Capture the cell that displays the provided text and extract its (X, Y) central coordinate. 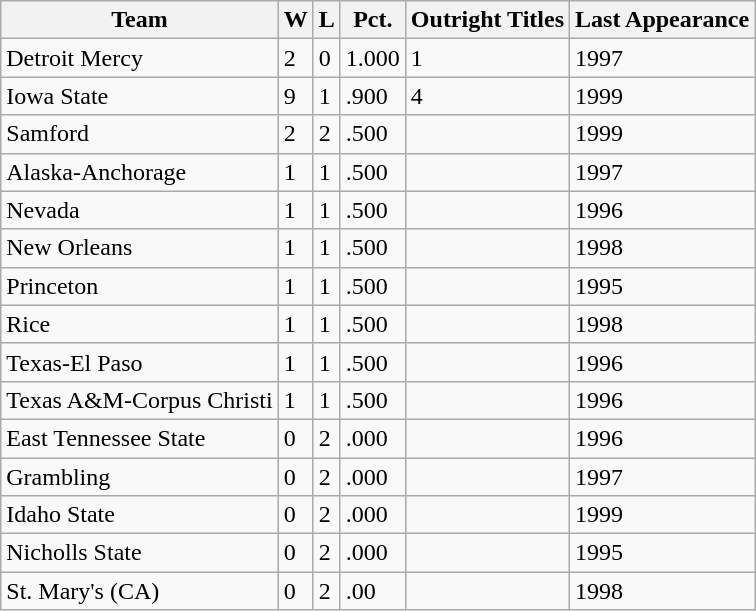
Idaho State (140, 515)
Team (140, 20)
Last Appearance (662, 20)
Outright Titles (487, 20)
Princeton (140, 286)
.00 (372, 591)
Alaska-Anchorage (140, 172)
Pct. (372, 20)
.900 (372, 96)
New Orleans (140, 248)
St. Mary's (CA) (140, 591)
W (296, 20)
Texas A&M-Corpus Christi (140, 400)
1.000 (372, 58)
East Tennessee State (140, 438)
Nicholls State (140, 553)
Rice (140, 324)
Iowa State (140, 96)
Nevada (140, 210)
Grambling (140, 477)
Detroit Mercy (140, 58)
Texas-El Paso (140, 362)
L (326, 20)
Samford (140, 134)
4 (487, 96)
9 (296, 96)
